Provide the [X, Y] coordinate of the cell's center where the given text is located.  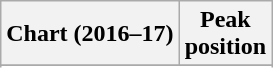
Chart (2016–17) [90, 34]
Peakposition [225, 34]
